Detect which cell encompasses the target text, then output its (x, y) center coordinate. 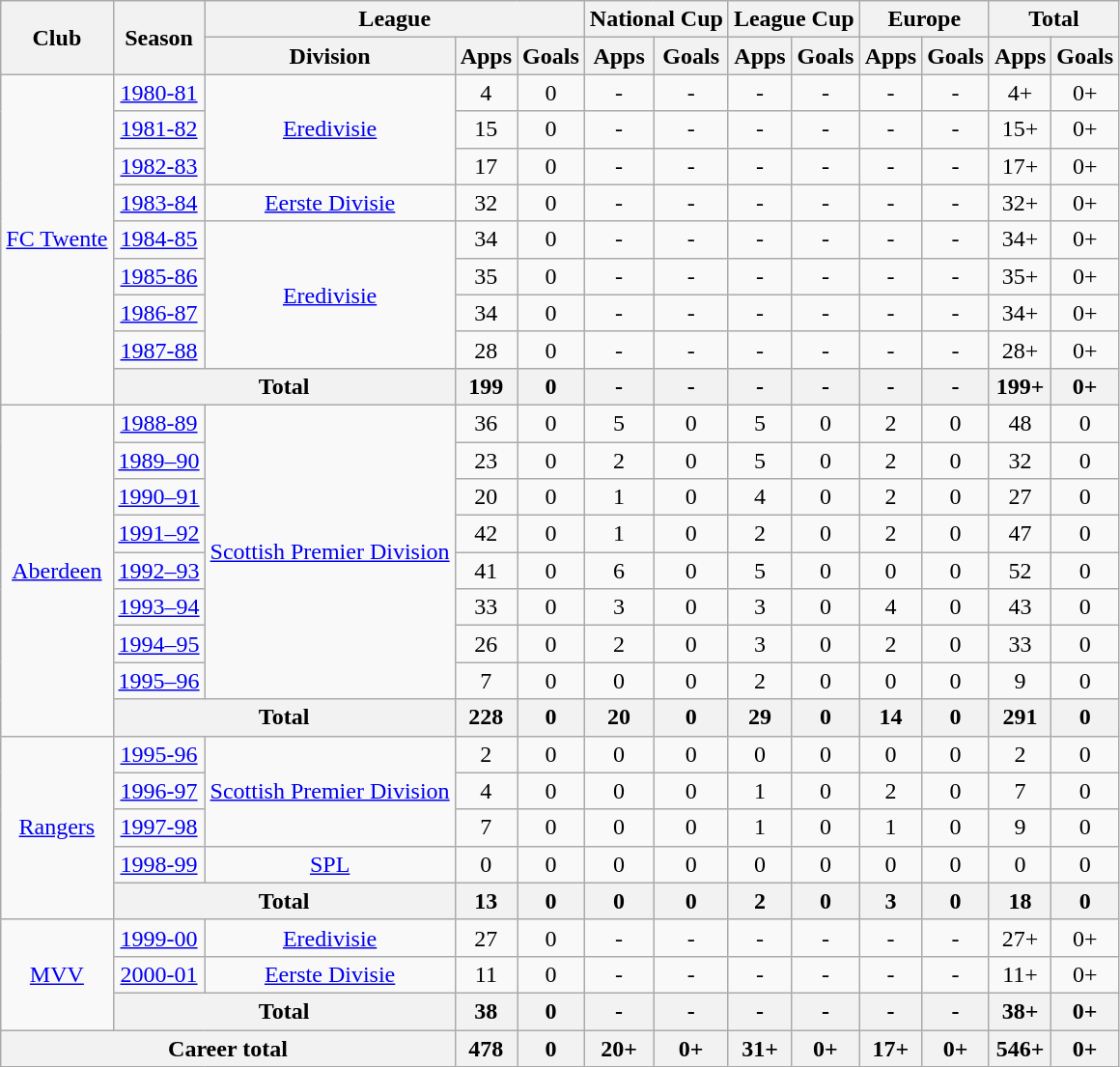
Division (330, 56)
42 (486, 534)
1987-88 (158, 350)
6 (619, 571)
32+ (1020, 203)
13 (486, 901)
291 (1020, 717)
20+ (619, 1048)
228 (486, 717)
Europe (924, 19)
SPL (330, 864)
1999-00 (158, 938)
38 (486, 1011)
199 (486, 386)
1982-83 (158, 166)
15 (486, 129)
Rangers (57, 828)
478 (486, 1048)
28 (486, 350)
1989–90 (158, 461)
Career total (228, 1048)
1995-96 (158, 754)
35+ (1020, 276)
National Cup (657, 19)
Aberdeen (57, 570)
1983-84 (158, 203)
1993–94 (158, 607)
23 (486, 461)
546+ (1020, 1048)
1996-97 (158, 791)
Season (158, 38)
26 (486, 644)
1995–96 (158, 681)
31+ (759, 1048)
1986-87 (158, 313)
11 (486, 974)
47 (1020, 534)
FC Twente (57, 239)
48 (1020, 423)
MVV (57, 974)
17 (486, 166)
1990–91 (158, 497)
36 (486, 423)
League (394, 19)
199+ (1020, 386)
27+ (1020, 938)
1980-81 (158, 93)
League Cup (794, 19)
1992–93 (158, 571)
38+ (1020, 1011)
41 (486, 571)
1998-99 (158, 864)
35 (486, 276)
43 (1020, 607)
18 (1020, 901)
1985-86 (158, 276)
4+ (1020, 93)
1991–92 (158, 534)
1981-82 (158, 129)
15+ (1020, 129)
11+ (1020, 974)
1994–95 (158, 644)
28+ (1020, 350)
14 (890, 717)
52 (1020, 571)
1984-85 (158, 239)
1988-89 (158, 423)
1997-98 (158, 828)
2000-01 (158, 974)
29 (759, 717)
Club (57, 38)
